Detect which cell encompasses the target text, then output its [x, y] center coordinate. 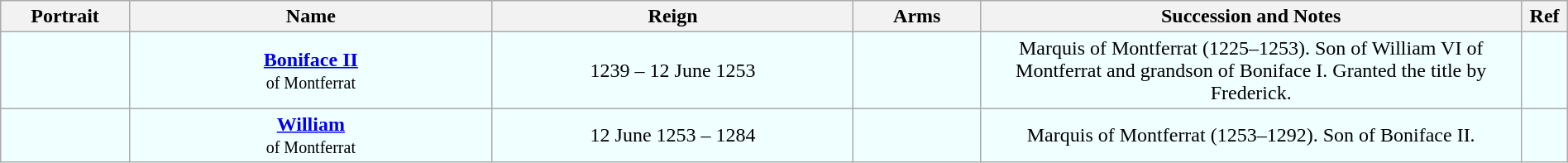
Succession and Notes [1251, 17]
Portrait [65, 17]
Marquis of Montferrat (1225–1253). Son of William VI of Montferrat and grandson of Boniface I. Granted the title by Frederick. [1251, 70]
Ref [1545, 17]
Reign [673, 17]
1239 – 12 June 1253 [673, 70]
Marquis of Montferrat (1253–1292). Son of Boniface II. [1251, 136]
Boniface IIof Montferrat [311, 70]
Name [311, 17]
12 June 1253 – 1284 [673, 136]
Arms [917, 17]
Williamof Montferrat [311, 136]
